Search for the cell housing the specified text and yield its [X, Y] center coordinate. 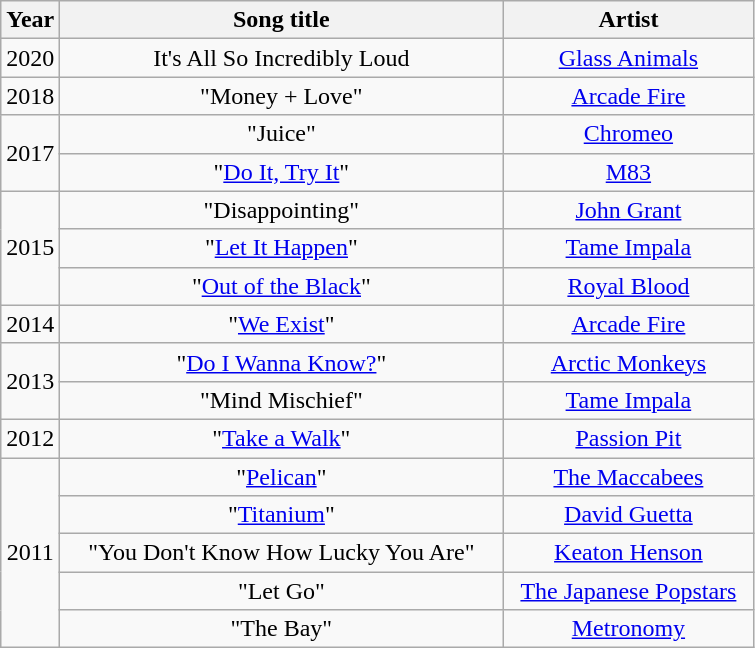
Arctic Monkeys [628, 362]
Metronomy [628, 629]
The Maccabees [628, 477]
"Out of the Black" [282, 286]
"Do I Wanna Know?" [282, 362]
Passion Pit [628, 438]
"We Exist" [282, 324]
Keaton Henson [628, 553]
Song title [282, 20]
"Mind Mischief" [282, 400]
John Grant [628, 210]
"You Don't Know How Lucky You Are" [282, 553]
2018 [30, 96]
Chromeo [628, 134]
"Juice" [282, 134]
"Let Go" [282, 591]
Glass Animals [628, 58]
2014 [30, 324]
"Titanium" [282, 515]
Artist [628, 20]
Year [30, 20]
"Do It, Try It" [282, 172]
"Pelican" [282, 477]
2017 [30, 153]
2011 [30, 553]
2020 [30, 58]
David Guetta [628, 515]
"Take a Walk" [282, 438]
"Disappointing" [282, 210]
The Japanese Popstars [628, 591]
"Money + Love" [282, 96]
"The Bay" [282, 629]
M83 [628, 172]
2015 [30, 248]
"Let It Happen" [282, 248]
It's All So Incredibly Loud [282, 58]
2013 [30, 381]
Royal Blood [628, 286]
2012 [30, 438]
